Detect which cell encompasses the target text, then output its [x, y] center coordinate. 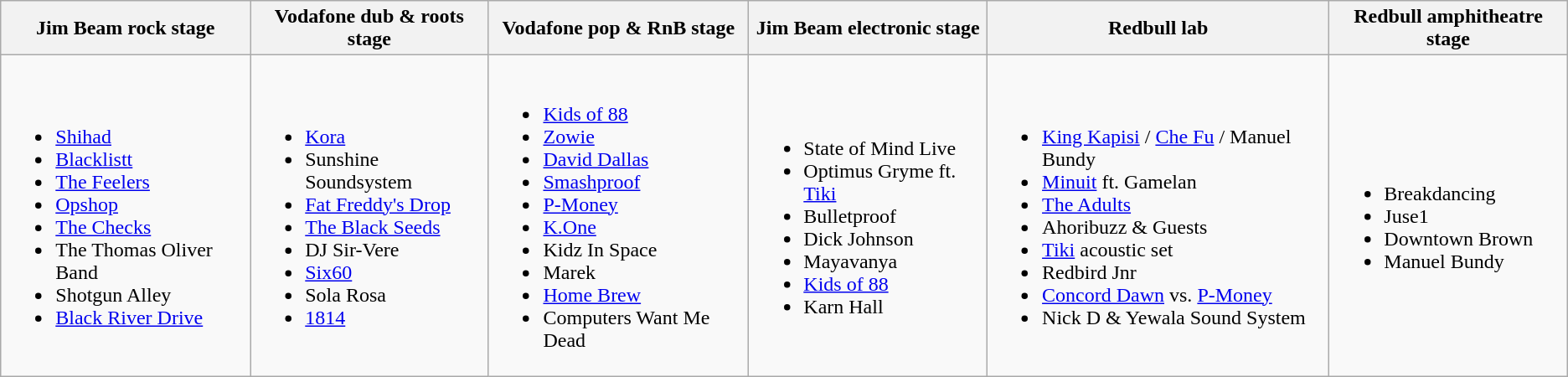
KoraSunshine SoundsystemFat Freddy's DropThe Black SeedsDJ Sir-VereSix60Sola Rosa1814 [369, 216]
BreakdancingJuse1Downtown BrownManuel Bundy [1448, 216]
State of Mind LiveOptimus Gryme ft. TikiBulletproofDick JohnsonMayavanyaKids of 88Karn Hall [868, 216]
Jim Beam electronic stage [868, 28]
Jim Beam rock stage [126, 28]
Kids of 88ZowieDavid DallasSmashproofP-MoneyK.OneKidz In SpaceMarekHome BrewComputers Want Me Dead [618, 216]
Vodafone pop & RnB stage [618, 28]
Redbull lab [1158, 28]
ShihadBlacklisttThe FeelersOpshopThe ChecksThe Thomas Oliver BandShotgun AlleyBlack River Drive [126, 216]
Redbull amphitheatre stage [1448, 28]
Vodafone dub & roots stage [369, 28]
